Detect which cell encompasses the target text, then output its (x, y) center coordinate. 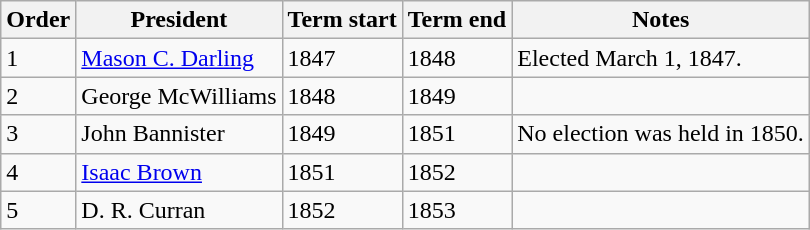
President (179, 20)
1853 (457, 210)
5 (38, 210)
2 (38, 96)
Elected March 1, 1847. (661, 58)
1 (38, 58)
John Bannister (179, 134)
No election was held in 1850. (661, 134)
Isaac Brown (179, 172)
Notes (661, 20)
1847 (342, 58)
D. R. Curran (179, 210)
3 (38, 134)
Mason C. Darling (179, 58)
4 (38, 172)
George McWilliams (179, 96)
Term start (342, 20)
Order (38, 20)
Term end (457, 20)
